Identify which cell holds the provided text, then report its (X, Y) central coordinate. 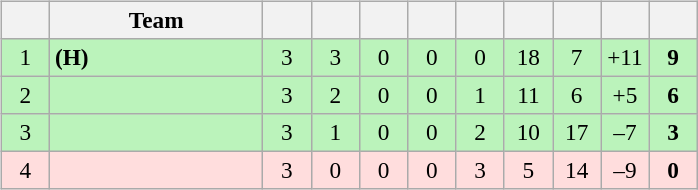
17 (576, 133)
4 (25, 171)
–7 (625, 133)
+11 (625, 57)
14 (576, 171)
5 (528, 171)
11 (528, 95)
–9 (625, 171)
9 (673, 57)
+5 (625, 95)
Team (156, 20)
(H) (156, 57)
7 (576, 57)
18 (528, 57)
10 (528, 133)
